Pinpoint the cell where the given text exists, returning its (X, Y) midpoint coordinate. 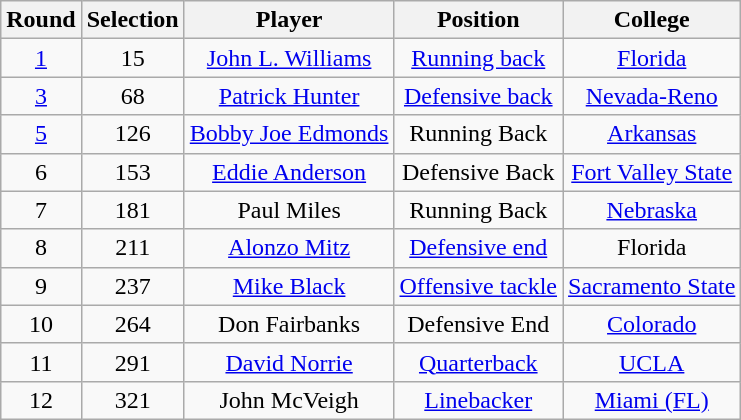
Running back (478, 58)
321 (132, 400)
6 (41, 172)
Round (41, 20)
10 (41, 324)
Arkansas (652, 134)
Nevada-Reno (652, 96)
College (652, 20)
John L. Williams (289, 58)
Alonzo Mitz (289, 248)
Eddie Anderson (289, 172)
Nebraska (652, 210)
David Norrie (289, 362)
Patrick Hunter (289, 96)
Position (478, 20)
John McVeigh (289, 400)
Selection (132, 20)
Player (289, 20)
211 (132, 248)
Offensive tackle (478, 286)
291 (132, 362)
1 (41, 58)
Linebacker (478, 400)
7 (41, 210)
UCLA (652, 362)
68 (132, 96)
153 (132, 172)
Bobby Joe Edmonds (289, 134)
12 (41, 400)
9 (41, 286)
Mike Black (289, 286)
126 (132, 134)
181 (132, 210)
3 (41, 96)
Miami (FL) (652, 400)
15 (132, 58)
8 (41, 248)
11 (41, 362)
Paul Miles (289, 210)
Quarterback (478, 362)
Defensive end (478, 248)
Defensive Back (478, 172)
5 (41, 134)
Defensive End (478, 324)
Defensive back (478, 96)
264 (132, 324)
Colorado (652, 324)
Don Fairbanks (289, 324)
Sacramento State (652, 286)
Fort Valley State (652, 172)
237 (132, 286)
